Extract the [x, y] coordinate from the center of the cell holding the provided text.  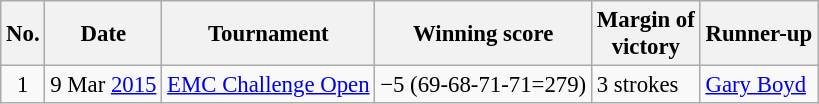
1 [23, 85]
−5 (69-68-71-71=279) [484, 85]
EMC Challenge Open [268, 85]
9 Mar 2015 [104, 85]
Winning score [484, 34]
Date [104, 34]
Margin ofvictory [646, 34]
Runner-up [758, 34]
No. [23, 34]
Gary Boyd [758, 85]
3 strokes [646, 85]
Tournament [268, 34]
